Return the [X, Y] coordinate for the center point of the cell that contains the specified text.  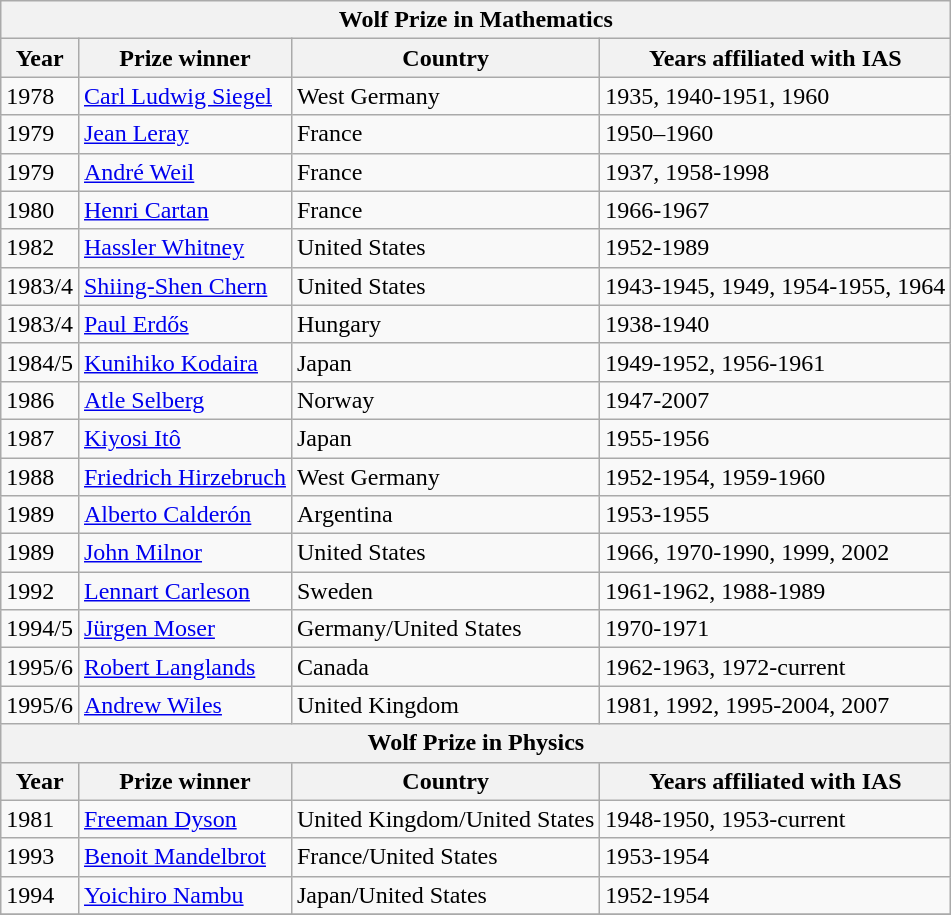
Benoit Mandelbrot [184, 857]
Freeman Dyson [184, 819]
Sweden [445, 591]
Friedrich Hirzebruch [184, 477]
Wolf Prize in Physics [476, 743]
1984/5 [40, 362]
1937, 1958-1998 [776, 172]
André Weil [184, 172]
1988 [40, 477]
1994 [40, 895]
Andrew Wiles [184, 705]
Germany/United States [445, 629]
1943-1945, 1949, 1954-1955, 1964 [776, 286]
Henri Cartan [184, 210]
Argentina [445, 515]
1953-1954 [776, 857]
1961-1962, 1988-1989 [776, 591]
1966, 1970-1990, 1999, 2002 [776, 553]
Jean Leray [184, 134]
1953-1955 [776, 515]
1966-1967 [776, 210]
Wolf Prize in Mathematics [476, 20]
France/United States [445, 857]
Hassler Whitney [184, 248]
Norway [445, 400]
Yoichiro Nambu [184, 895]
1992 [40, 591]
1948-1950, 1953-current [776, 819]
1952-1954, 1959-1960 [776, 477]
Atle Selberg [184, 400]
Hungary [445, 324]
1987 [40, 438]
1970-1971 [776, 629]
United Kingdom/United States [445, 819]
1986 [40, 400]
1981 [40, 819]
1935, 1940-1951, 1960 [776, 96]
Carl Ludwig Siegel [184, 96]
1981, 1992, 1995-2004, 2007 [776, 705]
1952-1989 [776, 248]
Jürgen Moser [184, 629]
Shiing-Shen Chern [184, 286]
1993 [40, 857]
1949-1952, 1956-1961 [776, 362]
Robert Langlands [184, 667]
1982 [40, 248]
Kiyosi Itô [184, 438]
1952-1954 [776, 895]
Lennart Carleson [184, 591]
1994/5 [40, 629]
1947-2007 [776, 400]
United Kingdom [445, 705]
1950–1960 [776, 134]
Canada [445, 667]
1955-1956 [776, 438]
1978 [40, 96]
1980 [40, 210]
Kunihiko Kodaira [184, 362]
Japan/United States [445, 895]
John Milnor [184, 553]
Alberto Calderón [184, 515]
1962-1963, 1972-current [776, 667]
Paul Erdős [184, 324]
1938-1940 [776, 324]
